Find where the given text appears and provide that cell's center as (X, Y) coordinate. 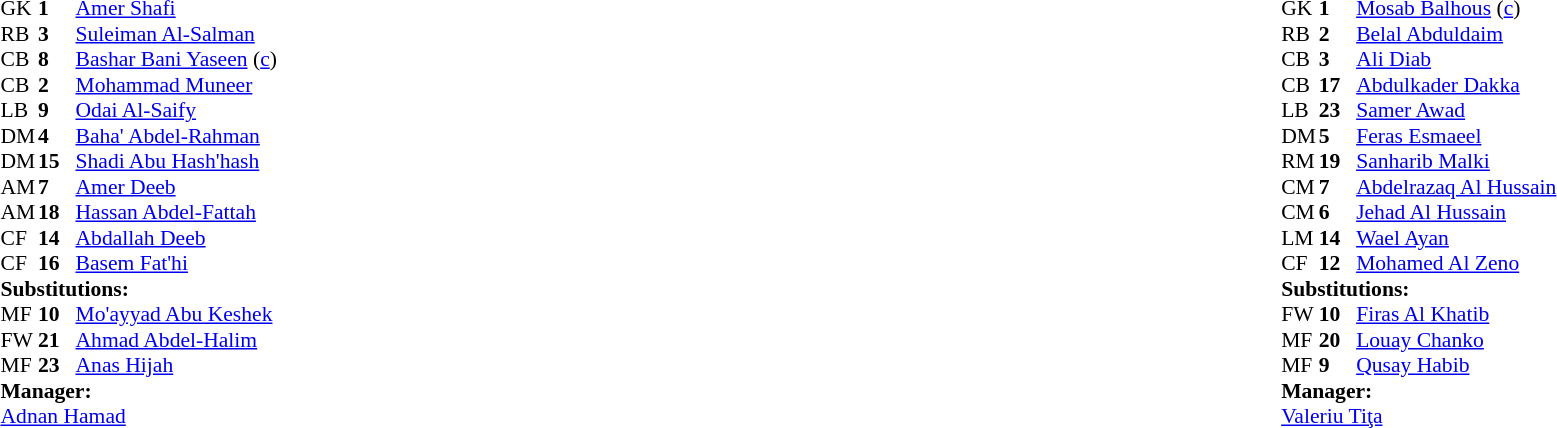
Basem Fat'hi (176, 263)
Hassan Abdel-Fattah (176, 213)
Belal Abduldaim (1456, 34)
Feras Esmaeel (1456, 136)
Abdelrazaq Al Hussain (1456, 187)
Baha' Abdel-Rahman (176, 136)
20 (1338, 340)
Ahmad Abdel-Halim (176, 340)
Abdulkader Dakka (1456, 85)
Suleiman Al-Salman (176, 34)
19 (1338, 161)
5 (1338, 136)
16 (57, 263)
21 (57, 340)
Abdallah Deeb (176, 238)
Odai Al-Saify (176, 111)
Wael Ayan (1456, 238)
RM (1300, 161)
Shadi Abu Hash'hash (176, 161)
12 (1338, 263)
Mohamed Al Zeno (1456, 263)
Jehad Al Hussain (1456, 213)
Sanharib Malki (1456, 161)
Bashar Bani Yaseen (c) (176, 59)
Ali Diab (1456, 59)
Anas Hijah (176, 365)
4 (57, 136)
Louay Chanko (1456, 340)
6 (1338, 213)
15 (57, 161)
Qusay Habib (1456, 365)
17 (1338, 85)
Firas Al Khatib (1456, 315)
Mo'ayyad Abu Keshek (176, 315)
Samer Awad (1456, 111)
LM (1300, 238)
Mohammad Muneer (176, 85)
8 (57, 59)
18 (57, 213)
Amer Deeb (176, 187)
